Return the [X, Y] coordinate for the center point of the cell that contains the specified text.  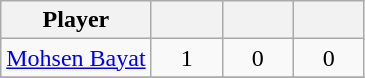
Mohsen Bayat [76, 58]
Player [76, 20]
1 [186, 58]
